Scan for the cell matching the given text and deliver its (x, y) coordinate at center. 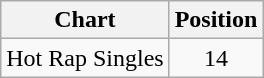
Position (216, 20)
Hot Rap Singles (85, 58)
14 (216, 58)
Chart (85, 20)
